Detect which cell encompasses the target text, then output its [X, Y] center coordinate. 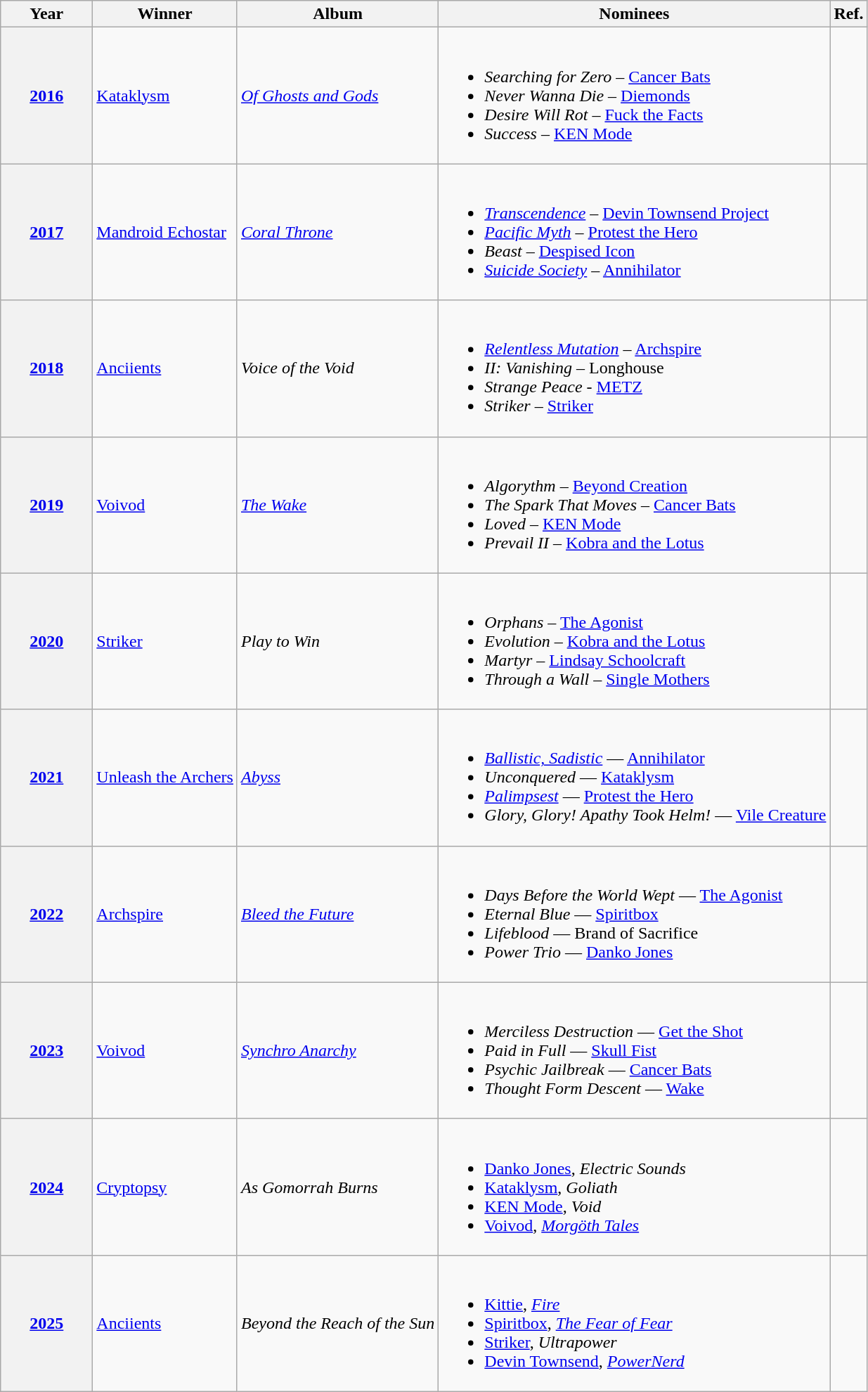
Algorythm – Beyond CreationThe Spark That Moves – Cancer BatsLoved – KEN ModePrevail II – Kobra and the Lotus [634, 505]
2022 [46, 914]
Bleed the Future [337, 914]
Searching for Zero – Cancer BatsNever Wanna Die – DiemondsDesire Will Rot – Fuck the FactsSuccess – KEN Mode [634, 96]
Danko Jones, Electric SoundsKataklysm, GoliathKEN Mode, VoidVoivod, Morgöth Tales [634, 1187]
Voice of the Void [337, 368]
Orphans – The AgonistEvolution – Kobra and the LotusMartyr – Lindsay SchoolcraftThrough a Wall – Single Mothers [634, 641]
2025 [46, 1323]
Coral Throne [337, 232]
Ballistic, Sadistic — AnnihilatorUnconquered — KataklysmPalimpsest — Protest the HeroGlory, Glory! Apathy Took Helm! — Vile Creature [634, 778]
Days Before the World Wept — The AgonistEternal Blue — SpiritboxLifeblood — Brand of SacrificePower Trio — Danko Jones [634, 914]
Transcendence – Devin Townsend ProjectPacific Myth – Protest the HeroBeast – Despised IconSuicide Society – Annihilator [634, 232]
Unleash the Archers [165, 778]
2020 [46, 641]
Mandroid Echostar [165, 232]
Archspire [165, 914]
2021 [46, 778]
2017 [46, 232]
Kataklysm [165, 96]
Abyss [337, 778]
Nominees [634, 14]
Kittie, FireSpiritbox, The Fear of FearStriker, UltrapowerDevin Townsend, PowerNerd [634, 1323]
2019 [46, 505]
2024 [46, 1187]
2016 [46, 96]
Of Ghosts and Gods [337, 96]
Synchro Anarchy [337, 1050]
Merciless Destruction — Get the ShotPaid in Full — Skull FistPsychic Jailbreak — Cancer BatsThought Form Descent — Wake [634, 1050]
Play to Win [337, 641]
2018 [46, 368]
Cryptopsy [165, 1187]
Winner [165, 14]
Ref. [849, 14]
Relentless Mutation – ArchspireII: Vanishing – LonghouseStrange Peace - METZStriker – Striker [634, 368]
Beyond the Reach of the Sun [337, 1323]
Striker [165, 641]
Album [337, 14]
2023 [46, 1050]
The Wake [337, 505]
Year [46, 14]
As Gomorrah Burns [337, 1187]
